Return the (X, Y) coordinate for the center point of the cell that contains the specified text.  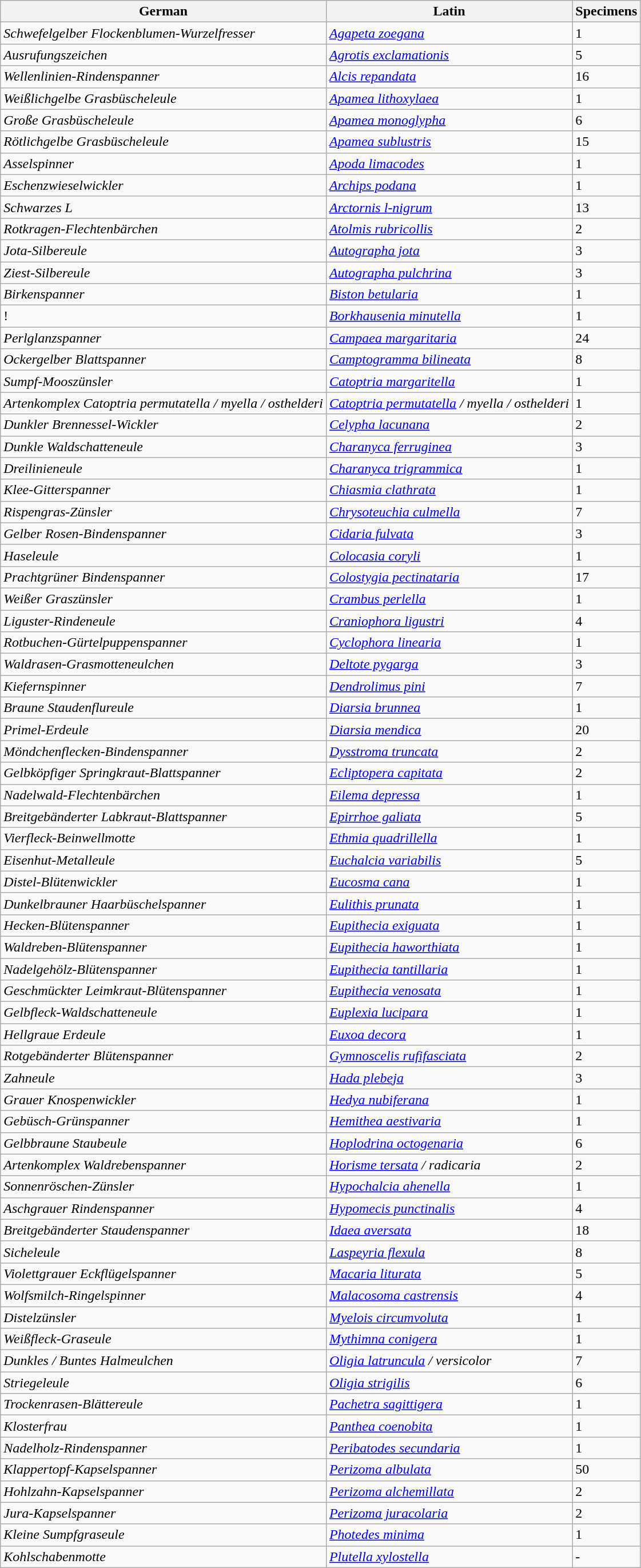
Hedya nubiferana (449, 1100)
Gymnoscelis rufifasciata (449, 1056)
Nadelgehölz-Blütenspanner (164, 969)
Ziest-Silbereule (164, 273)
Hemithea aestivaria (449, 1121)
Kiefernspinner (164, 686)
Striegeleule (164, 1383)
Eupithecia exiguata (449, 925)
Violettgrauer Eckflügelspanner (164, 1273)
Hecken-Blütenspanner (164, 925)
Geschmückter Leimkraut-Blütenspanner (164, 991)
Colostygia pectinataria (449, 577)
Nadelholz-Rindenspanner (164, 1448)
Mythimna conigera (449, 1339)
Charanyca trigrammica (449, 468)
13 (606, 207)
Grauer Knospenwickler (164, 1100)
Dunkle Waldschatteneule (164, 447)
Arctornis l-nigrum (449, 207)
Gelber Rosen-Bindenspanner (164, 534)
Breitgebänderter Labkraut-Blattspanner (164, 817)
Gebüsch-Grünspanner (164, 1121)
Agrotis exclamationis (449, 55)
Apamea monoglypha (449, 120)
Deltote pygarga (449, 664)
Autographa pulchrina (449, 273)
Rotkragen-Flechtenbärchen (164, 229)
Malacosoma castrensis (449, 1295)
Apamea lithoxylaea (449, 98)
Dunkelbrauner Haarbüschelspanner (164, 904)
Birkenspanner (164, 295)
Catoptria margaritella (449, 381)
Chiasmia clathrata (449, 490)
Gelbfleck-Waldschatteneule (164, 1013)
Hohlzahn-Kapselspanner (164, 1491)
Weißlichgelbe Grasbüscheleule (164, 98)
Panthea coenobita (449, 1426)
Trockenrasen-Blättereule (164, 1404)
Euplexia lucipara (449, 1013)
Sumpf-Mooszünsler (164, 381)
Peribatodes secundaria (449, 1448)
Vierfleck-Beinwellmotte (164, 838)
Rotgebänderter Blütenspanner (164, 1056)
Macaria liturata (449, 1273)
Biston betularia (449, 295)
Celypha lacunana (449, 425)
Nadelwald-Flechtenbärchen (164, 795)
Eupithecia venosata (449, 991)
15 (606, 142)
Schwarzes L (164, 207)
Plutella xylostella (449, 1557)
Perizoma alchemillata (449, 1491)
Waldrasen-Grasmotteneulchen (164, 664)
Eilema depressa (449, 795)
Klappertopf-Kapselspanner (164, 1470)
Latin (449, 11)
Distelzünsler (164, 1317)
18 (606, 1230)
Waldreben-Blütenspanner (164, 947)
Autographa jota (449, 250)
- (606, 1557)
24 (606, 338)
Alcis repandata (449, 77)
Diarsia mendica (449, 730)
Specimens (606, 11)
Asselspinner (164, 164)
Dysstroma truncata (449, 751)
Campaea margaritaria (449, 338)
Rötlichgelbe Grasbüscheleule (164, 142)
Perizoma juracolaria (449, 1513)
Wolfsmilch-Ringelspinner (164, 1295)
Eupithecia haworthiata (449, 947)
Sicheleule (164, 1252)
Gelbköpfiger Springkraut-Blattspanner (164, 773)
Hellgraue Erdeule (164, 1034)
Möndchenflecken-Bindenspanner (164, 751)
Hada plebeja (449, 1078)
Oligia strigilis (449, 1383)
Cidaria fulvata (449, 534)
Eschenzwieselwickler (164, 185)
Camptogramma bilineata (449, 360)
Horisme tersata / radicaria (449, 1165)
Ausrufungszeichen (164, 55)
Sonnenröschen-Zünsler (164, 1187)
Eisenhut-Metalleule (164, 860)
Apamea sublustris (449, 142)
Crambus perlella (449, 599)
Diarsia brunnea (449, 708)
Rotbuchen-Gürtelpuppenspanner (164, 643)
Klee-Gitterspanner (164, 490)
Ethmia quadrillella (449, 838)
Perizoma albulata (449, 1470)
Große Grasbüscheleule (164, 120)
Oligia latruncula / versicolor (449, 1361)
Hypochalcia ahenella (449, 1187)
Braune Staudenflureule (164, 708)
Atolmis rubricollis (449, 229)
Prachtgrüner Bindenspanner (164, 577)
Euxoa decora (449, 1034)
Rispengras-Zünsler (164, 512)
Jura-Kapselspanner (164, 1513)
Eucosma cana (449, 882)
Weißer Graszünsler (164, 599)
Primel-Erdeule (164, 730)
Distel-Blütenwickler (164, 882)
Hoplodrina octogenaria (449, 1143)
Weißfleck-Graseule (164, 1339)
Eupithecia tantillaria (449, 969)
Liguster-Rindeneule (164, 620)
50 (606, 1470)
Chrysoteuchia culmella (449, 512)
Schwefelgelber Flockenblumen-Wurzelfresser (164, 33)
Archips podana (449, 185)
Catoptria permutatella / myella / osthelderi (449, 403)
German (164, 11)
Laspeyria flexula (449, 1252)
Charanyca ferruginea (449, 447)
Euchalcia variabilis (449, 860)
Craniophora ligustri (449, 620)
Zahneule (164, 1078)
Wellenlinien-Rindenspanner (164, 77)
16 (606, 77)
Agapeta zoegana (449, 33)
Gelbbraune Staubeule (164, 1143)
Perlglanzspanner (164, 338)
Jota-Silbereule (164, 250)
Borkhausenia minutella (449, 316)
Pachetra sagittigera (449, 1404)
Aschgrauer Rindenspanner (164, 1208)
Dendrolimus pini (449, 686)
! (164, 316)
Kohlschabenmotte (164, 1557)
Eulithis prunata (449, 904)
Ecliptopera capitata (449, 773)
17 (606, 577)
Ockergelber Blattspanner (164, 360)
Colocasia coryli (449, 555)
Breitgebänderter Staudenspanner (164, 1230)
Apoda limacodes (449, 164)
Dunkles / Buntes Halmeulchen (164, 1361)
Artenkomplex Waldrebenspanner (164, 1165)
Myelois circumvoluta (449, 1317)
Artenkomplex Catoptria permutatella / myella / osthelderi (164, 403)
20 (606, 730)
Klosterfrau (164, 1426)
Haseleule (164, 555)
Hypomecis punctinalis (449, 1208)
Idaea aversata (449, 1230)
Kleine Sumpfgraseule (164, 1535)
Dunkler Brennessel-Wickler (164, 425)
Epirrhoe galiata (449, 817)
Dreilinieneule (164, 468)
Photedes minima (449, 1535)
Cyclophora linearia (449, 643)
